Extract the (X, Y) coordinate from the center of the cell holding the provided text.  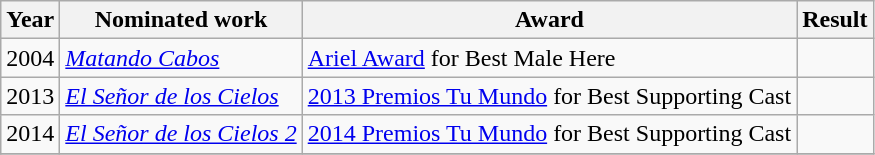
El Señor de los Cielos (181, 96)
Ariel Award for Best Male Here (549, 58)
2013 (30, 96)
Year (30, 20)
El Señor de los Cielos 2 (181, 134)
2013 Premios Tu Mundo for Best Supporting Cast (549, 96)
Result (835, 20)
Matando Cabos (181, 58)
2004 (30, 58)
Nominated work (181, 20)
2014 Premios Tu Mundo for Best Supporting Cast (549, 134)
2014 (30, 134)
Award (549, 20)
